Find where the given text appears and provide that cell's center as (X, Y) coordinate. 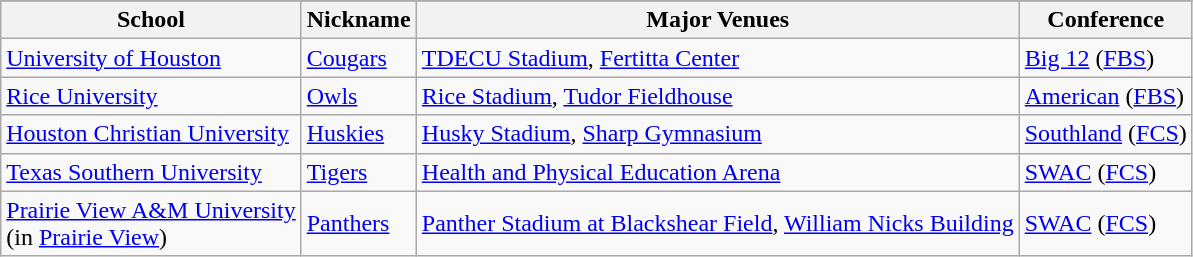
Conference (1106, 20)
Tigers (358, 172)
Panthers (358, 224)
Prairie View A&M University(in Prairie View) (151, 224)
Health and Physical Education Arena (718, 172)
Major Venues (718, 20)
Huskies (358, 134)
Cougars (358, 58)
Texas Southern University (151, 172)
Southland (FCS) (1106, 134)
TDECU Stadium, Fertitta Center (718, 58)
University of Houston (151, 58)
Rice Stadium, Tudor Fieldhouse (718, 96)
Rice University (151, 96)
Nickname (358, 20)
American (FBS) (1106, 96)
School (151, 20)
Panther Stadium at Blackshear Field, William Nicks Building (718, 224)
Owls (358, 96)
Big 12 (FBS) (1106, 58)
Husky Stadium, Sharp Gymnasium (718, 134)
Houston Christian University (151, 134)
